Provide the (x, y) coordinate of the cell's center where the given text is located.  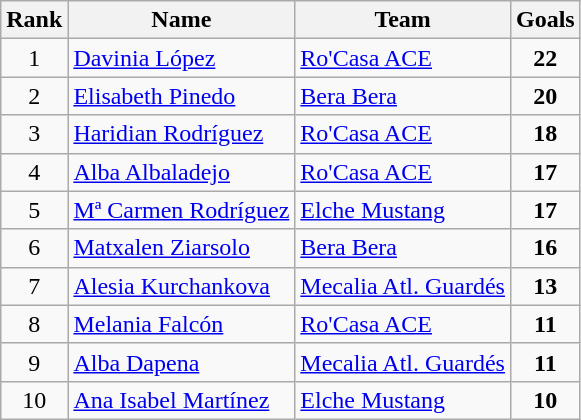
Melania Falcón (182, 324)
Team (403, 20)
Name (182, 20)
Rank (34, 20)
7 (34, 286)
Matxalen Ziarsolo (182, 248)
2 (34, 96)
Mª Carmen Rodríguez (182, 210)
3 (34, 134)
20 (545, 96)
5 (34, 210)
Ana Isabel Martínez (182, 400)
16 (545, 248)
22 (545, 58)
Elisabeth Pinedo (182, 96)
Haridian Rodríguez (182, 134)
Goals (545, 20)
1 (34, 58)
13 (545, 286)
Alba Dapena (182, 362)
Davinia López (182, 58)
6 (34, 248)
Alesia Kurchankova (182, 286)
Alba Albaladejo (182, 172)
9 (34, 362)
4 (34, 172)
8 (34, 324)
18 (545, 134)
